Capture the cell that displays the provided text and extract its (x, y) central coordinate. 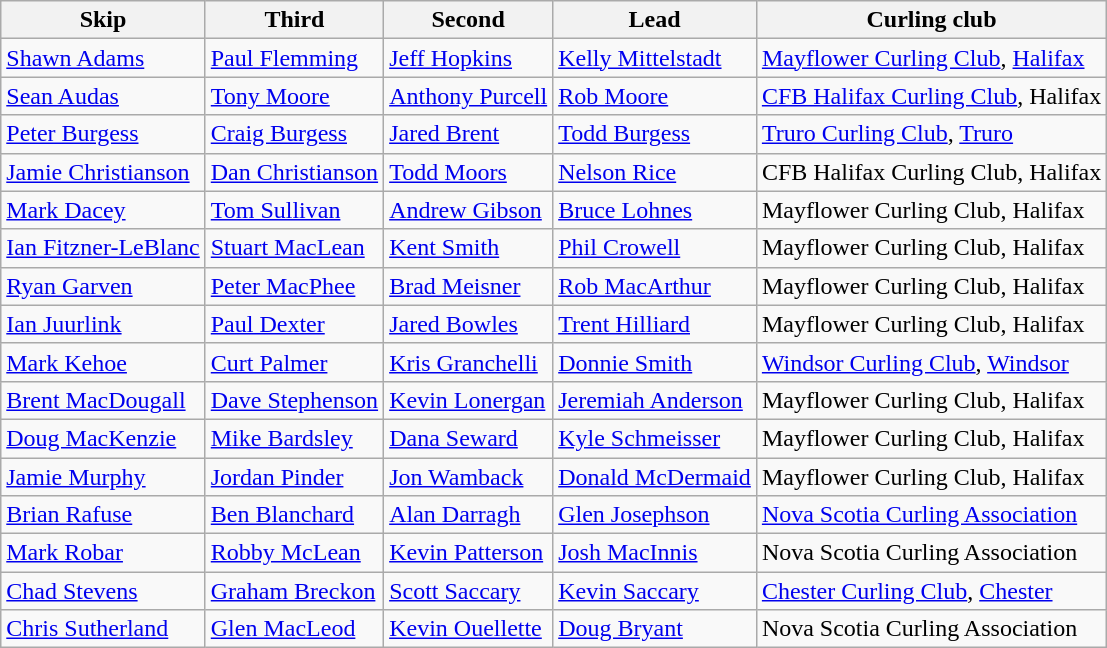
Alan Darragh (468, 515)
Tom Sullivan (294, 210)
Paul Flemming (294, 58)
Dave Stephenson (294, 400)
Paul Dexter (294, 324)
Kevin Saccary (655, 591)
Josh MacInnis (655, 553)
Glen MacLeod (294, 629)
Jamie Christianson (103, 172)
Jeff Hopkins (468, 58)
Third (294, 20)
Curt Palmer (294, 362)
Windsor Curling Club, Windsor (931, 362)
Truro Curling Club, Truro (931, 134)
Robby McLean (294, 553)
Glen Josephson (655, 515)
Peter MacPhee (294, 286)
Brian Rafuse (103, 515)
Second (468, 20)
Mark Robar (103, 553)
Jared Bowles (468, 324)
Scott Saccary (468, 591)
Todd Moors (468, 172)
Nelson Rice (655, 172)
Dana Seward (468, 438)
Chris Sutherland (103, 629)
Andrew Gibson (468, 210)
Jon Wamback (468, 477)
Curling club (931, 20)
Sean Audas (103, 96)
Donald McDermaid (655, 477)
Todd Burgess (655, 134)
Peter Burgess (103, 134)
Kent Smith (468, 248)
Kevin Patterson (468, 553)
Ryan Garven (103, 286)
Phil Crowell (655, 248)
Craig Burgess (294, 134)
Bruce Lohnes (655, 210)
Ian Fitzner-LeBlanc (103, 248)
Brent MacDougall (103, 400)
Ian Juurlink (103, 324)
Jared Brent (468, 134)
Brad Meisner (468, 286)
Chester Curling Club, Chester (931, 591)
Stuart MacLean (294, 248)
Kyle Schmeisser (655, 438)
Graham Breckon (294, 591)
Jordan Pinder (294, 477)
Skip (103, 20)
Mark Dacey (103, 210)
Donnie Smith (655, 362)
Rob MacArthur (655, 286)
Chad Stevens (103, 591)
Kelly Mittelstadt (655, 58)
Rob Moore (655, 96)
Lead (655, 20)
Tony Moore (294, 96)
Kevin Ouellette (468, 629)
Doug MacKenzie (103, 438)
Mark Kehoe (103, 362)
Trent Hilliard (655, 324)
Jeremiah Anderson (655, 400)
Jamie Murphy (103, 477)
Doug Bryant (655, 629)
Anthony Purcell (468, 96)
Kevin Lonergan (468, 400)
Ben Blanchard (294, 515)
Kris Granchelli (468, 362)
Dan Christianson (294, 172)
Mike Bardsley (294, 438)
Shawn Adams (103, 58)
